Find where the given text appears and provide that cell's center as (X, Y) coordinate. 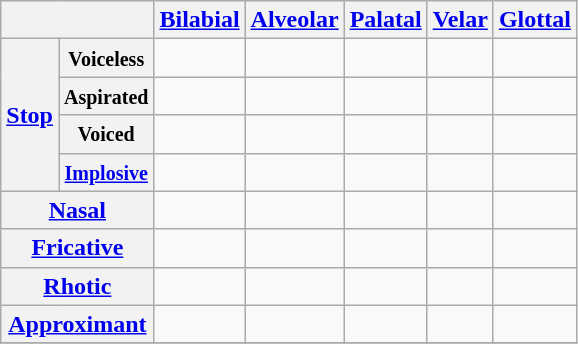
Implosive (106, 172)
Palatal (386, 20)
Alveolar (294, 20)
Nasal (78, 210)
Aspirated (106, 96)
Rhotic (78, 286)
Approximant (78, 324)
Bilabial (200, 20)
Fricative (78, 248)
Velar (460, 20)
Stop (30, 115)
Glottal (534, 20)
Voiceless (106, 58)
Voiced (106, 134)
